Locate the cell with the specified text and output its (X, Y) center coordinate. 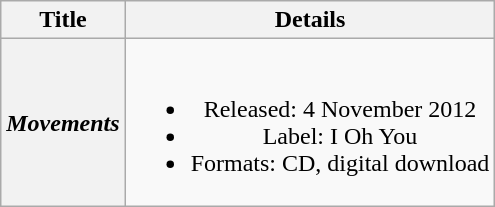
Released: 4 November 2012Label: I Oh YouFormats: CD, digital download (310, 122)
Details (310, 20)
Movements (63, 122)
Title (63, 20)
